Determine the [X, Y] coordinate at the center of the cell enclosing the given text.  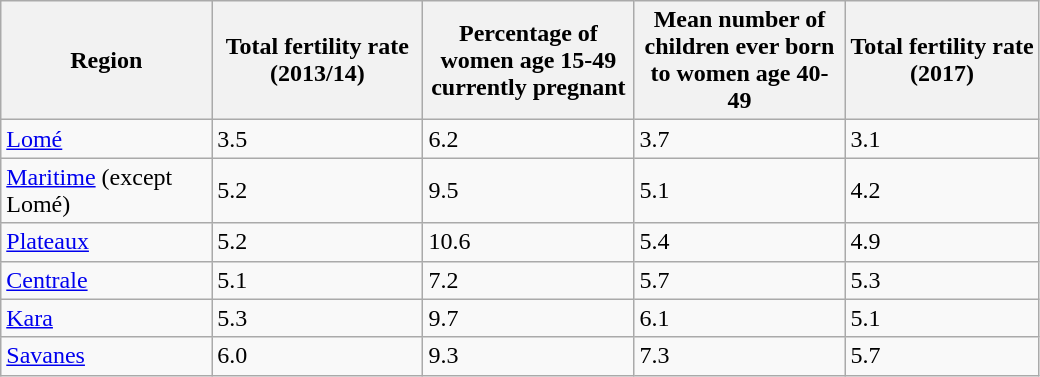
9.3 [528, 356]
Lomé [106, 139]
4.2 [942, 190]
7.3 [740, 356]
7.2 [528, 280]
10.6 [528, 242]
Plateaux [106, 242]
Kara [106, 318]
Savanes [106, 356]
4.9 [942, 242]
6.1 [740, 318]
Total fertility rate(2013/14) [318, 60]
Percentage of women age 15-49 currently pregnant [528, 60]
Maritime (except Lomé) [106, 190]
5.4 [740, 242]
6.0 [318, 356]
Centrale [106, 280]
6.2 [528, 139]
Mean number of children ever born to women age 40-49 [740, 60]
3.5 [318, 139]
Region [106, 60]
9.7 [528, 318]
9.5 [528, 190]
3.1 [942, 139]
3.7 [740, 139]
Total fertility rate(2017) [942, 60]
